Extract the (x, y) coordinate from the center of the cell holding the provided text.  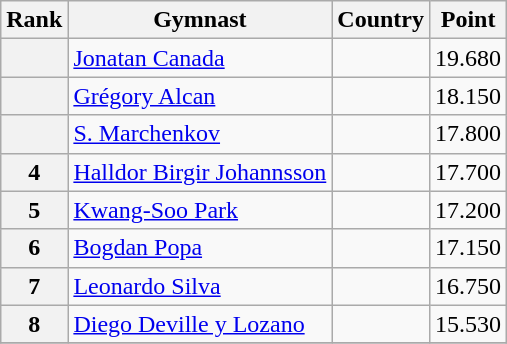
18.150 (468, 96)
Leonardo Silva (200, 286)
17.150 (468, 248)
17.800 (468, 134)
Halldor Birgir Johannsson (200, 172)
Rank (34, 20)
8 (34, 324)
19.680 (468, 58)
4 (34, 172)
Diego Deville y Lozano (200, 324)
17.200 (468, 210)
16.750 (468, 286)
Gymnast (200, 20)
Grégory Alcan (200, 96)
Country (381, 20)
15.530 (468, 324)
17.700 (468, 172)
6 (34, 248)
S. Marchenkov (200, 134)
5 (34, 210)
Jonatan Canada (200, 58)
Kwang-Soo Park (200, 210)
Bogdan Popa (200, 248)
7 (34, 286)
Point (468, 20)
